Scan for the cell matching the given text and deliver its (X, Y) coordinate at center. 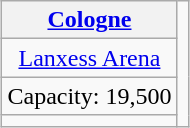
Cologne (90, 20)
Capacity: 19,500 (90, 96)
Lanxess Arena (90, 58)
